Detect which cell encompasses the target text, then output its [x, y] center coordinate. 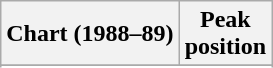
Chart (1988–89) [90, 34]
Peak position [225, 34]
